Capture the cell that displays the provided text and extract its [X, Y] central coordinate. 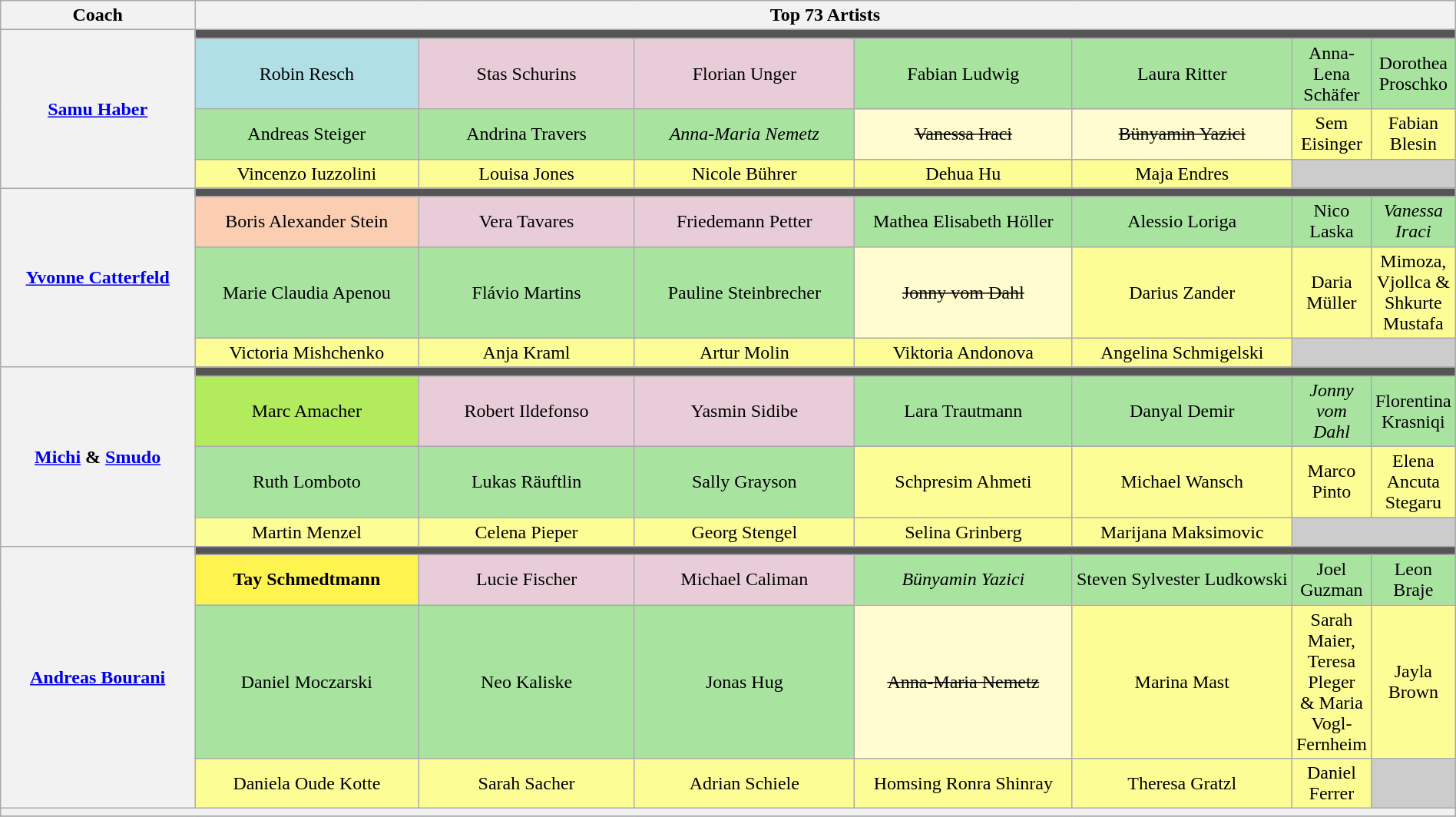
Andrina Travers [527, 134]
Fabian Blesin [1413, 134]
Sally Grayson [745, 481]
Martin Menzel [307, 532]
Darius Zander [1182, 292]
Leon Braje [1413, 580]
Dehua Hu [963, 174]
Elena Ancuta Stegaru [1413, 481]
Sarah Sacher [527, 783]
Georg Stengel [745, 532]
Vera Tavares [527, 221]
Daniel Moczarski [307, 682]
Maja Endres [1182, 174]
Alessio Loriga [1182, 221]
Florentina Krasniqi [1413, 411]
Daniel Ferrer [1332, 783]
Laura Ritter [1182, 74]
Adrian Schiele [745, 783]
Tay Schmedtmann [307, 580]
Dorothea Proschko [1413, 74]
Andreas Steiger [307, 134]
Victoria Mishchenko [307, 352]
Michael Wansch [1182, 481]
Viktoria Andonova [963, 352]
Lucie Fischer [527, 580]
Flávio Martins [527, 292]
Marina Mast [1182, 682]
Anja Kraml [527, 352]
Florian Unger [745, 74]
Michi & Smudo [98, 456]
Marie Claudia Apenou [307, 292]
Michael Caliman [745, 580]
Neo Kaliske [527, 682]
Daniela Oude Kotte [307, 783]
Andreas Bourani [98, 677]
Yvonne Catterfeld [98, 278]
Nicole Bührer [745, 174]
Joel Guzman [1332, 580]
Daria Müller [1332, 292]
Anna-Lena Schäfer [1332, 74]
Homsing Ronra Shinray [963, 783]
Mimoza, Vjollca & Shkurte Mustafa [1413, 292]
Celena Pieper [527, 532]
Marco Pinto [1332, 481]
Sarah Maier, Teresa Pleger& Maria Vogl-Fernheim [1332, 682]
Robin Resch [307, 74]
Coach [98, 15]
Theresa Gratzl [1182, 783]
Jonas Hug [745, 682]
Yasmin Sidibe [745, 411]
Vincenzo Iuzzolini [307, 174]
Stas Schurins [527, 74]
Ruth Lomboto [307, 481]
Danyal Demir [1182, 411]
Selina Grinberg [963, 532]
Schpresim Ahmeti [963, 481]
Steven Sylvester Ludkowski [1182, 580]
Angelina Schmigelski [1182, 352]
Boris Alexander Stein [307, 221]
Friedemann Petter [745, 221]
Jayla Brown [1413, 682]
Robert Ildefonso [527, 411]
Fabian Ludwig [963, 74]
Samu Haber [98, 109]
Artur Molin [745, 352]
Lukas Räuftlin [527, 481]
Marijana Maksimovic [1182, 532]
Louisa Jones [527, 174]
Top 73 Artists [826, 15]
Lara Trautmann [963, 411]
Marc Amacher [307, 411]
Pauline Steinbrecher [745, 292]
Mathea Elisabeth Höller [963, 221]
Sem Eisinger [1332, 134]
Nico Laska [1332, 221]
